Locate the cell with the specified text and output its [X, Y] center coordinate. 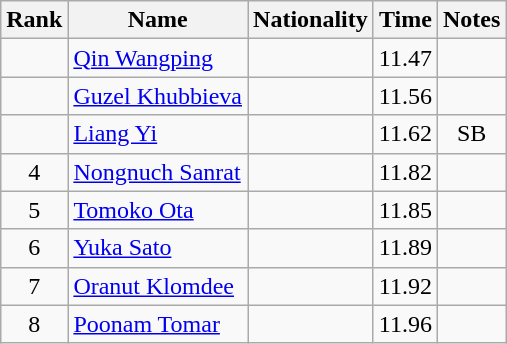
Guzel Khubbieva [158, 96]
11.62 [405, 134]
6 [34, 248]
11.96 [405, 324]
11.92 [405, 286]
SB [471, 134]
Nationality [311, 20]
Name [158, 20]
11.82 [405, 172]
11.85 [405, 210]
Rank [34, 20]
8 [34, 324]
Oranut Klomdee [158, 286]
Poonam Tomar [158, 324]
Time [405, 20]
4 [34, 172]
Liang Yi [158, 134]
Nongnuch Sanrat [158, 172]
11.56 [405, 96]
5 [34, 210]
Notes [471, 20]
Tomoko Ota [158, 210]
Yuka Sato [158, 248]
11.89 [405, 248]
Qin Wangping [158, 58]
7 [34, 286]
11.47 [405, 58]
